Determine the (X, Y) coordinate at the center of the cell enclosing the given text.  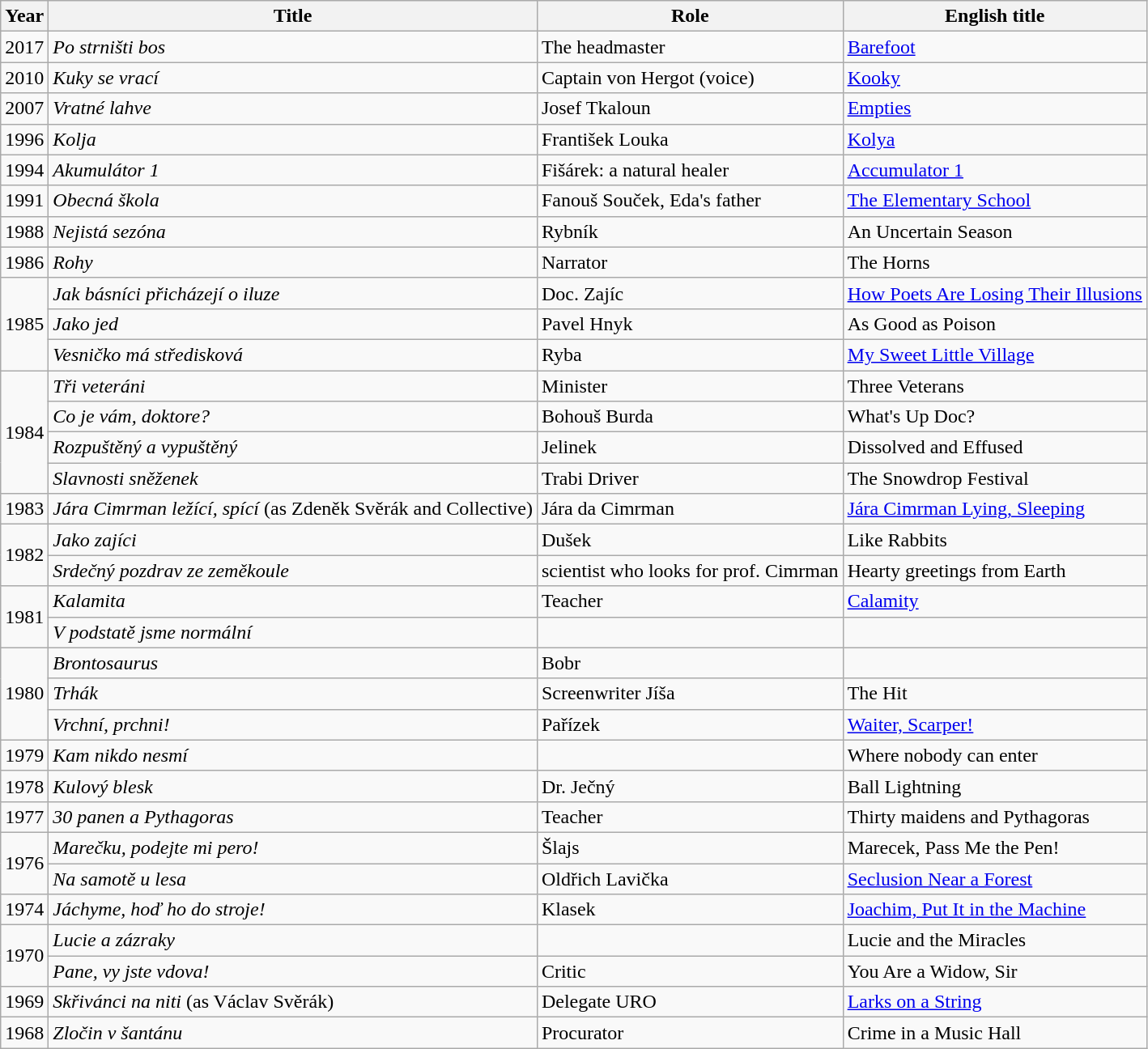
Tři veteráni (293, 386)
1980 (24, 694)
Slavnosti sněženek (293, 478)
Kolya (994, 139)
Marečku, podejte mi pero! (293, 847)
1994 (24, 170)
Accumulator 1 (994, 170)
Trhák (293, 694)
Jára da Cimrman (690, 509)
1991 (24, 201)
The headmaster (690, 47)
Marecek, Pass Me the Pen! (994, 847)
Obecná škola (293, 201)
Rohy (293, 262)
Three Veterans (994, 386)
V podstatě jsme normální (293, 632)
Procurator (690, 1033)
Calamity (994, 601)
Jako zajíci (293, 540)
Ball Lightning (994, 786)
Ryba (690, 355)
Hearty greetings from Earth (994, 571)
Dušek (690, 540)
Pavel Hnyk (690, 324)
Critic (690, 971)
Screenwriter Jíša (690, 694)
Waiter, Scarper! (994, 724)
Šlajs (690, 847)
Dissolved and Effused (994, 448)
The Snowdrop Festival (994, 478)
Jára Cimrman Lying, Sleeping (994, 509)
Pane, vy jste vdova! (293, 971)
Srdečný pozdrav ze zeměkoule (293, 571)
Jára Cimrman ležící, spící (as Zdeněk Svěrák and Collective) (293, 509)
How Poets Are Losing Their Illusions (994, 293)
Delegate URO (690, 1002)
1979 (24, 755)
Nejistá sezóna (293, 231)
Empties (994, 108)
The Elementary School (994, 201)
2007 (24, 108)
1988 (24, 231)
Fišárek: a natural healer (690, 170)
Vesničko má středisková (293, 355)
Trabi Driver (690, 478)
My Sweet Little Village (994, 355)
Lucie and the Miracles (994, 941)
Jelinek (690, 448)
Na samotě u lesa (293, 878)
Vratné lahve (293, 108)
Rozpuštěný a vypuštěný (293, 448)
1974 (24, 910)
Role (690, 16)
Co je vám, doktore? (293, 417)
1984 (24, 432)
1977 (24, 817)
Narrator (690, 262)
1968 (24, 1033)
Barefoot (994, 47)
1976 (24, 863)
Fanouš Souček, Eda's father (690, 201)
You Are a Widow, Sir (994, 971)
Lucie a zázraky (293, 941)
1970 (24, 956)
Bohouš Burda (690, 417)
Oldřich Lavička (690, 878)
1978 (24, 786)
Kulový blesk (293, 786)
1986 (24, 262)
Minister (690, 386)
Zločin v šantánu (293, 1033)
Larks on a String (994, 1002)
Doc. Zajíc (690, 293)
Where nobody can enter (994, 755)
The Hit (994, 694)
Jáchyme, hoď ho do stroje! (293, 910)
Title (293, 16)
Year (24, 16)
1981 (24, 617)
30 panen a Pythagoras (293, 817)
Jako jed (293, 324)
Josef Tkaloun (690, 108)
1982 (24, 555)
Dr. Ječný (690, 786)
An Uncertain Season (994, 231)
Skřivánci na niti (as Václav Svěrák) (293, 1002)
Like Rabbits (994, 540)
Joachim, Put It in the Machine (994, 910)
1985 (24, 324)
Po strništi bos (293, 47)
Klasek (690, 910)
1969 (24, 1002)
Crime in a Music Hall (994, 1033)
Brontosaurus (293, 663)
Rybník (690, 231)
Kuky se vrací (293, 78)
What's Up Doc? (994, 417)
1996 (24, 139)
Kolja (293, 139)
František Louka (690, 139)
1983 (24, 509)
As Good as Poison (994, 324)
2017 (24, 47)
Vrchní, prchni! (293, 724)
Bobr (690, 663)
English title (994, 16)
scientist who looks for prof. Cimrman (690, 571)
Thirty maidens and Pythagoras (994, 817)
Kalamita (293, 601)
Captain von Hergot (voice) (690, 78)
2010 (24, 78)
Kooky (994, 78)
Seclusion Near a Forest (994, 878)
Kam nikdo nesmí (293, 755)
Pařízek (690, 724)
Jak básníci přicházejí o iluze (293, 293)
Akumulátor 1 (293, 170)
The Horns (994, 262)
